Output the (X, Y) coordinate of the center of the cell containing the given text.  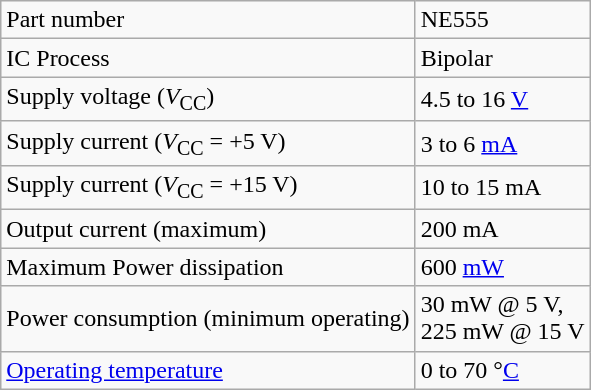
0 to 70 °C (502, 370)
Operating temperature (208, 370)
NE555 (502, 20)
10 to 15 mA (502, 188)
30 mW @ 5 V,225 mW @ 15 V (502, 318)
600 mW (502, 267)
Part number (208, 20)
Maximum Power dissipation (208, 267)
Bipolar (502, 58)
3 to 6 mA (502, 143)
IC Process (208, 58)
Supply current (VCC = +15 V) (208, 188)
200 mA (502, 229)
Supply current (VCC = +5 V) (208, 143)
Supply voltage (VCC) (208, 99)
Power consumption (minimum operating) (208, 318)
4.5 to 16 V (502, 99)
Output current (maximum) (208, 229)
